Determine the (x, y) coordinate at the center of the cell enclosing the given text.  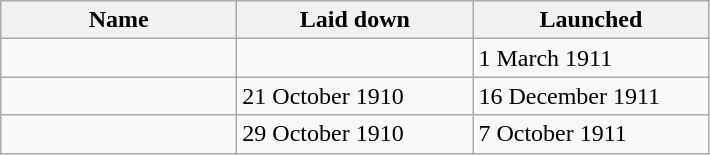
7 October 1911 (591, 134)
Launched (591, 20)
Laid down (355, 20)
1 March 1911 (591, 58)
Name (119, 20)
29 October 1910 (355, 134)
21 October 1910 (355, 96)
16 December 1911 (591, 96)
